Locate the cell with the specified text and output its [X, Y] center coordinate. 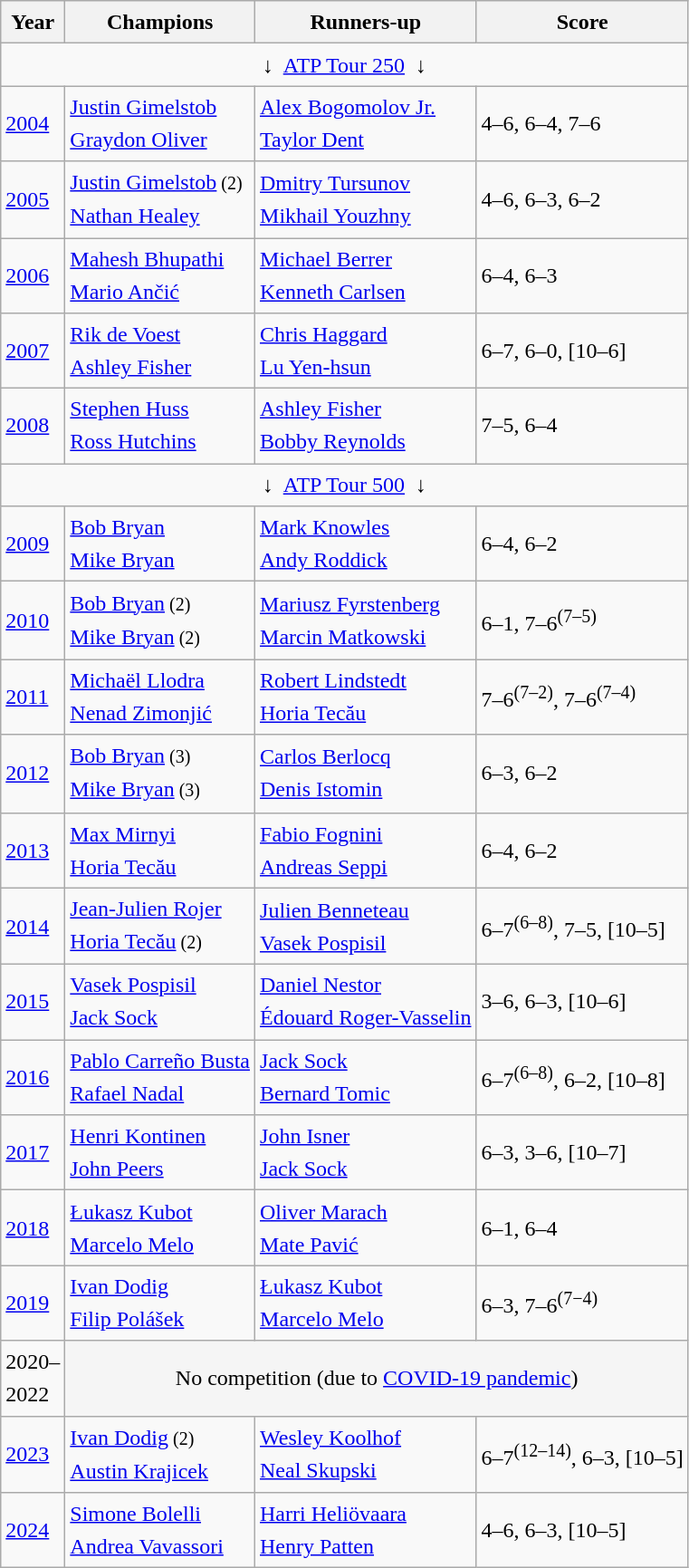
2020–2022 [33, 1379]
2024 [33, 1531]
2012 [33, 774]
2019 [33, 1303]
Mahesh Bhupathi Mario Ančić [160, 275]
Michael Berrer Kenneth Carlsen [366, 275]
Rik de Voest Ashley Fisher [160, 351]
Bob Bryan (3) Mike Bryan (3) [160, 774]
6–7(6–8), 6–2, [10–8] [582, 1078]
Pablo Carreño Busta Rafael Nadal [160, 1078]
Simone Bolelli Andrea Vavassori [160, 1531]
2013 [33, 850]
6–4, 6–3 [582, 275]
4–6, 6–4, 7–6 [582, 123]
2006 [33, 275]
Carlos Berlocq Denis Istomin [366, 774]
↓ ATP Tour 500 ↓ [345, 486]
Stephen Huss Ross Hutchins [160, 426]
Wesley Koolhof Neal Skupski [366, 1455]
Max Mirnyi Horia Tecău [160, 850]
6–1, 6–4 [582, 1228]
Oliver Marach Mate Pavić [366, 1228]
Justin Gimelstob Graydon Oliver [160, 123]
3–6, 6–3, [10–6] [582, 1002]
Robert Lindstedt Horia Tecău [366, 697]
2023 [33, 1455]
Jean-Julien Rojer Horia Tecău (2) [160, 926]
7–5, 6–4 [582, 426]
6–3, 6–2 [582, 774]
2014 [33, 926]
Jack Sock Bernard Tomic [366, 1078]
6–3, 3–6, [10–7] [582, 1152]
↓ ATP Tour 250 ↓ [345, 65]
Bob Bryan Mike Bryan [160, 544]
2017 [33, 1152]
Michaël Llodra Nenad Zimonjić [160, 697]
Julien Benneteau Vasek Pospisil [366, 926]
4–6, 6–3, 6–2 [582, 199]
Ivan Dodig Filip Polášek [160, 1303]
2010 [33, 620]
Ivan Dodig (2) Austin Krajicek [160, 1455]
6–1, 7–6(7–5) [582, 620]
Fabio Fognini Andreas Seppi [366, 850]
Dmitry Tursunov Mikhail Youzhny [366, 199]
6–7(6–8), 7–5, [10–5] [582, 926]
2007 [33, 351]
4–6, 6–3, [10–5] [582, 1531]
2015 [33, 1002]
Bob Bryan (2) Mike Bryan (2) [160, 620]
2016 [33, 1078]
Mark Knowles Andy Roddick [366, 544]
2009 [33, 544]
2005 [33, 199]
2011 [33, 697]
Year [33, 22]
6–7(12–14), 6–3, [10–5] [582, 1455]
2004 [33, 123]
2008 [33, 426]
7–6(7–2), 7–6(7–4) [582, 697]
6–7, 6–0, [10–6] [582, 351]
Chris Haggard Lu Yen-hsun [366, 351]
6–3, 7–6(7−4) [582, 1303]
John Isner Jack Sock [366, 1152]
Harri Heliövaara Henry Patten [366, 1531]
Henri Kontinen John Peers [160, 1152]
Runners-up [366, 22]
Justin Gimelstob (2) Nathan Healey [160, 199]
Alex Bogomolov Jr. Taylor Dent [366, 123]
Mariusz Fyrstenberg Marcin Matkowski [366, 620]
2018 [33, 1228]
Champions [160, 22]
Daniel Nestor Édouard Roger-Vasselin [366, 1002]
Score [582, 22]
Vasek Pospisil Jack Sock [160, 1002]
No competition (due to COVID-19 pandemic) [377, 1379]
Ashley Fisher Bobby Reynolds [366, 426]
